Scan for the cell matching the given text and deliver its [X, Y] coordinate at center. 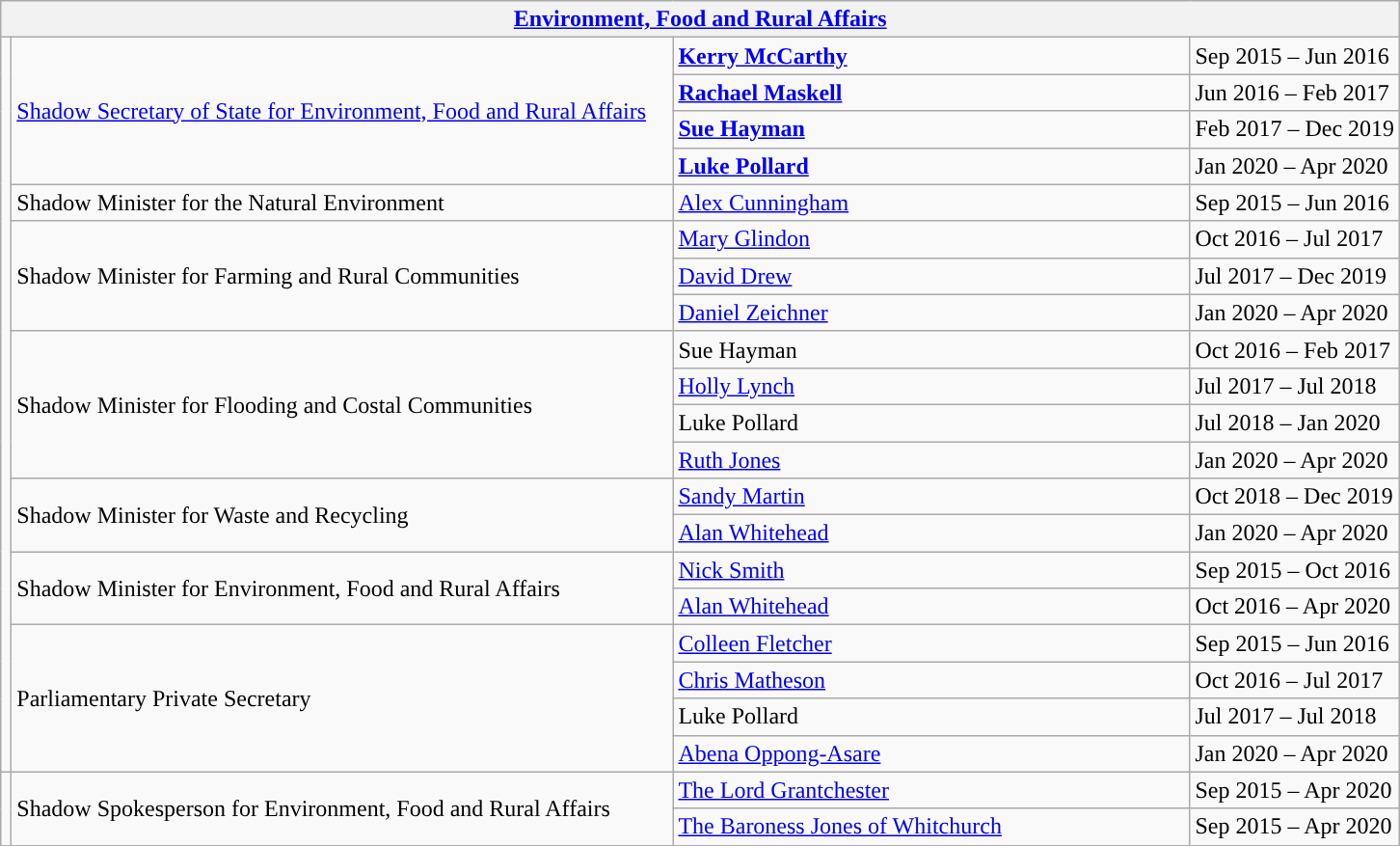
Feb 2017 – Dec 2019 [1295, 129]
Holly Lynch [931, 386]
Chris Matheson [931, 680]
Daniel Zeichner [931, 313]
The Baroness Jones of Whitchurch [931, 827]
Abena Oppong-Asare [931, 753]
Jun 2016 – Feb 2017 [1295, 93]
Ruth Jones [931, 460]
Shadow Spokesperson for Environment, Food and Rural Affairs [342, 808]
Sandy Martin [931, 497]
Shadow Minister for Waste and Recycling [342, 515]
The Lord Grantchester [931, 790]
David Drew [931, 276]
Nick Smith [931, 570]
Oct 2016 – Feb 2017 [1295, 349]
Mary Glindon [931, 239]
Shadow Secretary of State for Environment, Food and Rural Affairs [342, 111]
Environment, Food and Rural Affairs [700, 19]
Alex Cunningham [931, 203]
Shadow Minister for Environment, Food and Rural Affairs [342, 588]
Colleen Fletcher [931, 643]
Oct 2016 – Apr 2020 [1295, 607]
Kerry McCarthy [931, 56]
Sep 2015 – Oct 2016 [1295, 570]
Jul 2017 – Dec 2019 [1295, 276]
Shadow Minister for the Natural Environment [342, 203]
Shadow Minister for Farming and Rural Communities [342, 276]
Shadow Minister for Flooding and Costal Communities [342, 404]
Rachael Maskell [931, 93]
Oct 2018 – Dec 2019 [1295, 497]
Jul 2018 – Jan 2020 [1295, 423]
Parliamentary Private Secretary [342, 698]
